Locate the cell with the specified text and output its [X, Y] center coordinate. 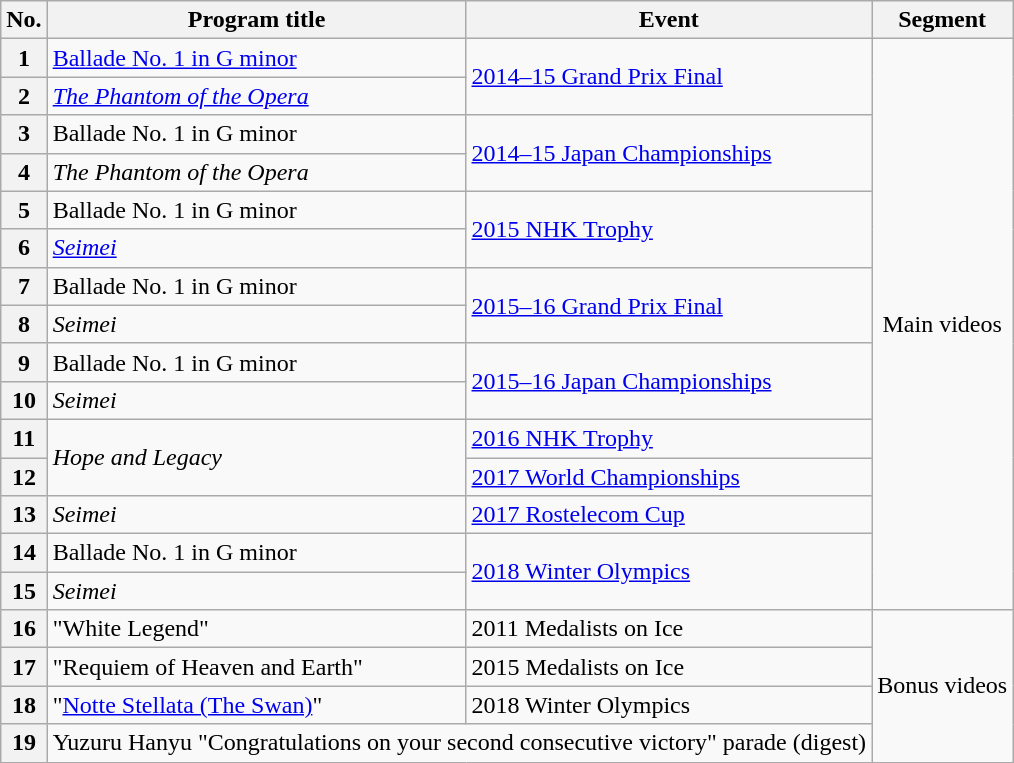
16 [24, 629]
2011 Medalists on Ice [669, 629]
Yuzuru Hanyu "Congratulations on your second consecutive victory" parade (digest) [459, 743]
1 [24, 58]
"Notte Stellata (The Swan)" [256, 705]
19 [24, 743]
17 [24, 667]
11 [24, 438]
Segment [942, 20]
2016 NHK Trophy [669, 438]
13 [24, 515]
12 [24, 477]
Hope and Legacy [256, 457]
2015 NHK Trophy [669, 229]
4 [24, 172]
2017 World Championships [669, 477]
18 [24, 705]
3 [24, 134]
"Requiem of Heaven and Earth" [256, 667]
5 [24, 210]
6 [24, 248]
2015 Medalists on Ice [669, 667]
No. [24, 20]
2015–16 Japan Championships [669, 381]
8 [24, 324]
2015–16 Grand Prix Final [669, 305]
2014–15 Japan Championships [669, 153]
Event [669, 20]
7 [24, 286]
10 [24, 400]
2 [24, 96]
Main videos [942, 324]
9 [24, 362]
14 [24, 553]
2014–15 Grand Prix Final [669, 77]
Bonus videos [942, 686]
15 [24, 591]
2017 Rostelecom Cup [669, 515]
Program title [256, 20]
"White Legend" [256, 629]
